Return [x, y] of the center of cell containing provided text 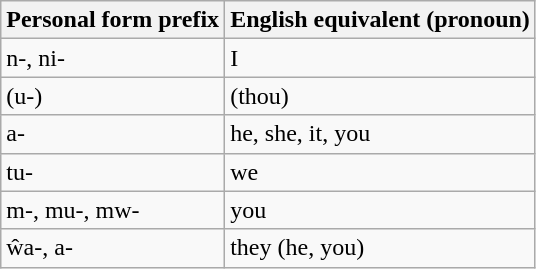
n-, ni- [113, 58]
English equivalent (pronoun) [380, 20]
a- [113, 134]
Personal form prefix [113, 20]
he, she, it, you [380, 134]
ŵa-, a- [113, 248]
(u-) [113, 96]
m-, mu-, mw- [113, 210]
tu- [113, 172]
I [380, 58]
you [380, 210]
(thou) [380, 96]
they (he, you) [380, 248]
we [380, 172]
